Locate the cell with the specified text and output its (X, Y) center coordinate. 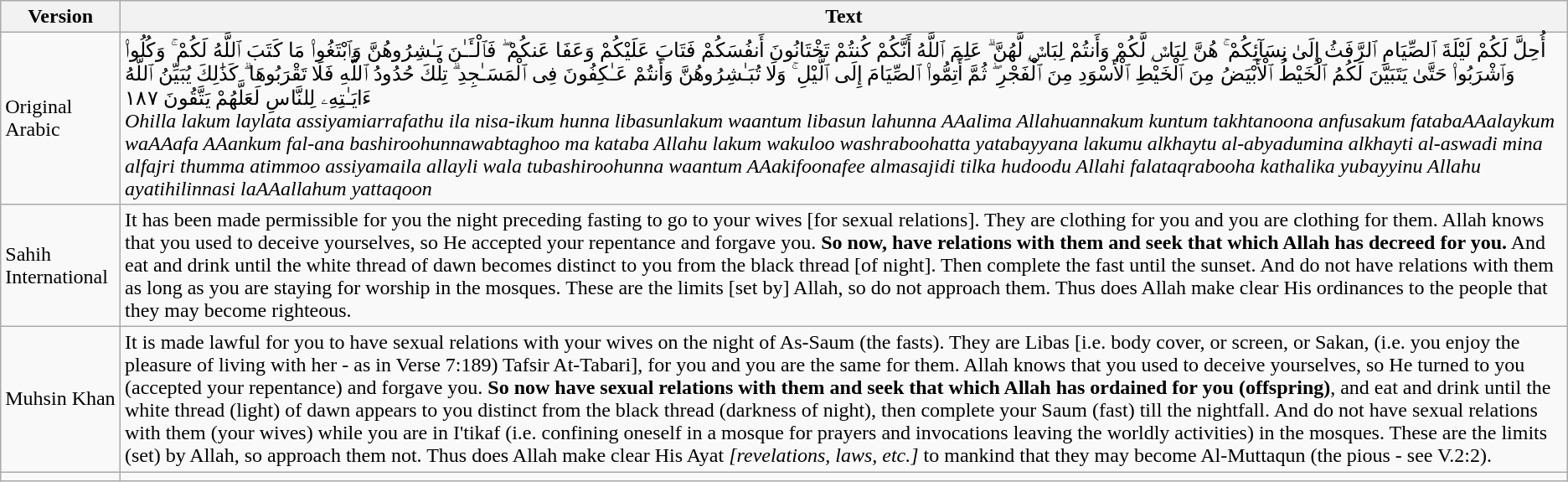
Sahih International (60, 265)
Text (843, 17)
Original Arabic (60, 119)
Muhsin Khan (60, 399)
Version (60, 17)
